Output the [X, Y] coordinate of the center of the cell containing the given text.  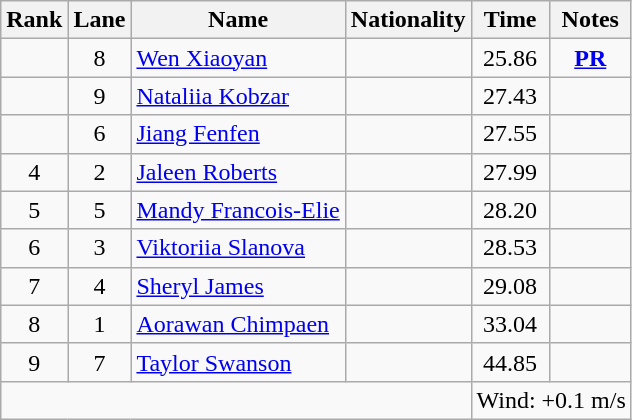
27.55 [510, 134]
Taylor Swanson [238, 362]
Name [238, 20]
Viktoriia Slanova [238, 248]
28.53 [510, 248]
Mandy Francois-Elie [238, 210]
Wind: +0.1 m/s [551, 400]
3 [100, 248]
28.20 [510, 210]
29.08 [510, 286]
Time [510, 20]
2 [100, 172]
Lane [100, 20]
Sheryl James [238, 286]
Notes [590, 20]
33.04 [510, 324]
Jaleen Roberts [238, 172]
PR [590, 58]
25.86 [510, 58]
44.85 [510, 362]
Aorawan Chimpaen [238, 324]
Nationality [408, 20]
Wen Xiaoyan [238, 58]
Nataliia Kobzar [238, 96]
27.99 [510, 172]
1 [100, 324]
Rank [34, 20]
27.43 [510, 96]
Jiang Fenfen [238, 134]
